Find where the given text appears and provide that cell's center as [x, y] coordinate. 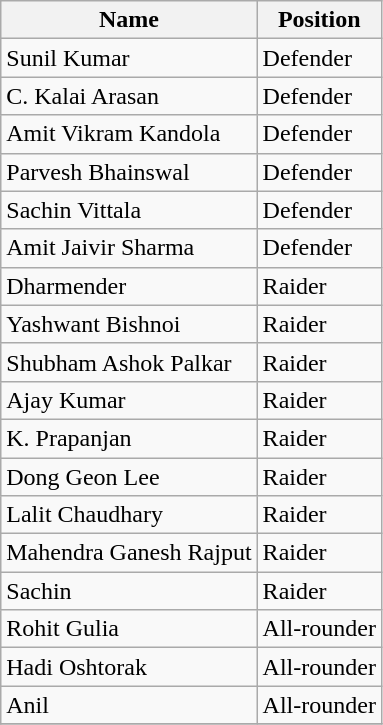
Amit Jaivir Sharma [129, 248]
Sachin Vittala [129, 210]
Ajay Kumar [129, 400]
Yashwant Bishnoi [129, 324]
Mahendra Ganesh Rajput [129, 553]
Parvesh Bhainswal [129, 172]
Sunil Kumar [129, 58]
Position [319, 20]
Sachin [129, 591]
K. Prapanjan [129, 438]
Amit Vikram Kandola [129, 134]
Dong Geon Lee [129, 477]
Shubham Ashok Palkar [129, 362]
Name [129, 20]
Hadi Oshtorak [129, 667]
Lalit Chaudhary [129, 515]
Dharmender [129, 286]
C. Kalai Arasan [129, 96]
Rohit Gulia [129, 629]
Anil [129, 705]
